Identify which cell holds the provided text, then report its [X, Y] central coordinate. 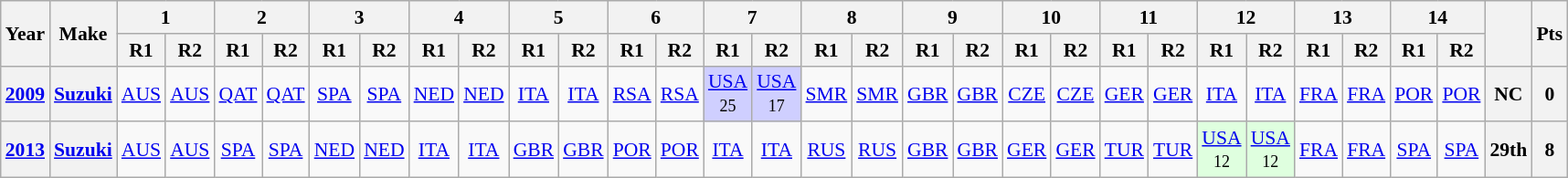
10 [1051, 17]
Pts [1550, 33]
7 [753, 17]
29th [1508, 150]
6 [656, 17]
0 [1550, 93]
Make [83, 33]
2009 [26, 93]
2013 [26, 150]
12 [1246, 17]
9 [952, 17]
3 [360, 17]
USA25 [727, 93]
USA17 [777, 93]
1 [166, 17]
13 [1342, 17]
4 [459, 17]
14 [1437, 17]
5 [559, 17]
11 [1150, 17]
Year [26, 33]
2 [261, 17]
NC [1508, 93]
